Extract the [x, y] coordinate from the center of the cell holding the provided text.  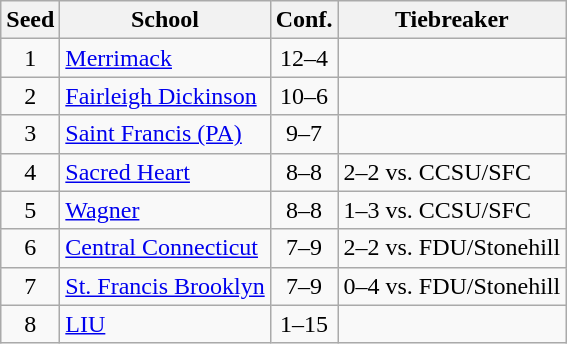
Fairleigh Dickinson [165, 96]
School [165, 20]
Central Connecticut [165, 248]
7 [30, 286]
10–6 [304, 96]
1–15 [304, 324]
Tiebreaker [452, 20]
0–4 vs. FDU/Stonehill [452, 286]
6 [30, 248]
St. Francis Brooklyn [165, 286]
Sacred Heart [165, 172]
2 [30, 96]
9–7 [304, 134]
Saint Francis (PA) [165, 134]
2–2 vs. CCSU/SFC [452, 172]
4 [30, 172]
1–3 vs. CCSU/SFC [452, 210]
Seed [30, 20]
Conf. [304, 20]
2–2 vs. FDU/Stonehill [452, 248]
Merrimack [165, 58]
LIU [165, 324]
12–4 [304, 58]
Wagner [165, 210]
1 [30, 58]
5 [30, 210]
3 [30, 134]
8 [30, 324]
